Capture the cell that displays the provided text and extract its (X, Y) central coordinate. 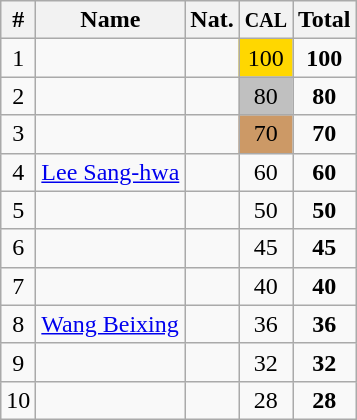
CAL (266, 20)
3 (18, 134)
# (18, 20)
7 (18, 286)
10 (18, 400)
Wang Beixing (110, 324)
9 (18, 362)
5 (18, 210)
Total (324, 20)
Nat. (212, 20)
Lee Sang-hwa (110, 172)
6 (18, 248)
8 (18, 324)
2 (18, 96)
4 (18, 172)
Name (110, 20)
1 (18, 58)
